Identify which cell holds the provided text, then report its [X, Y] central coordinate. 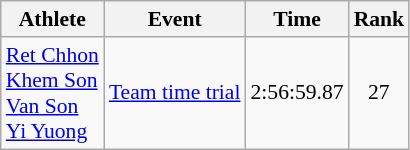
27 [380, 93]
Rank [380, 19]
Ret ChhonKhem SonVan SonYi Yuong [52, 93]
Time [298, 19]
Event [175, 19]
2:56:59.87 [298, 93]
Athlete [52, 19]
Team time trial [175, 93]
